Provide the [x, y] coordinate of the cell's center where the given text is located.  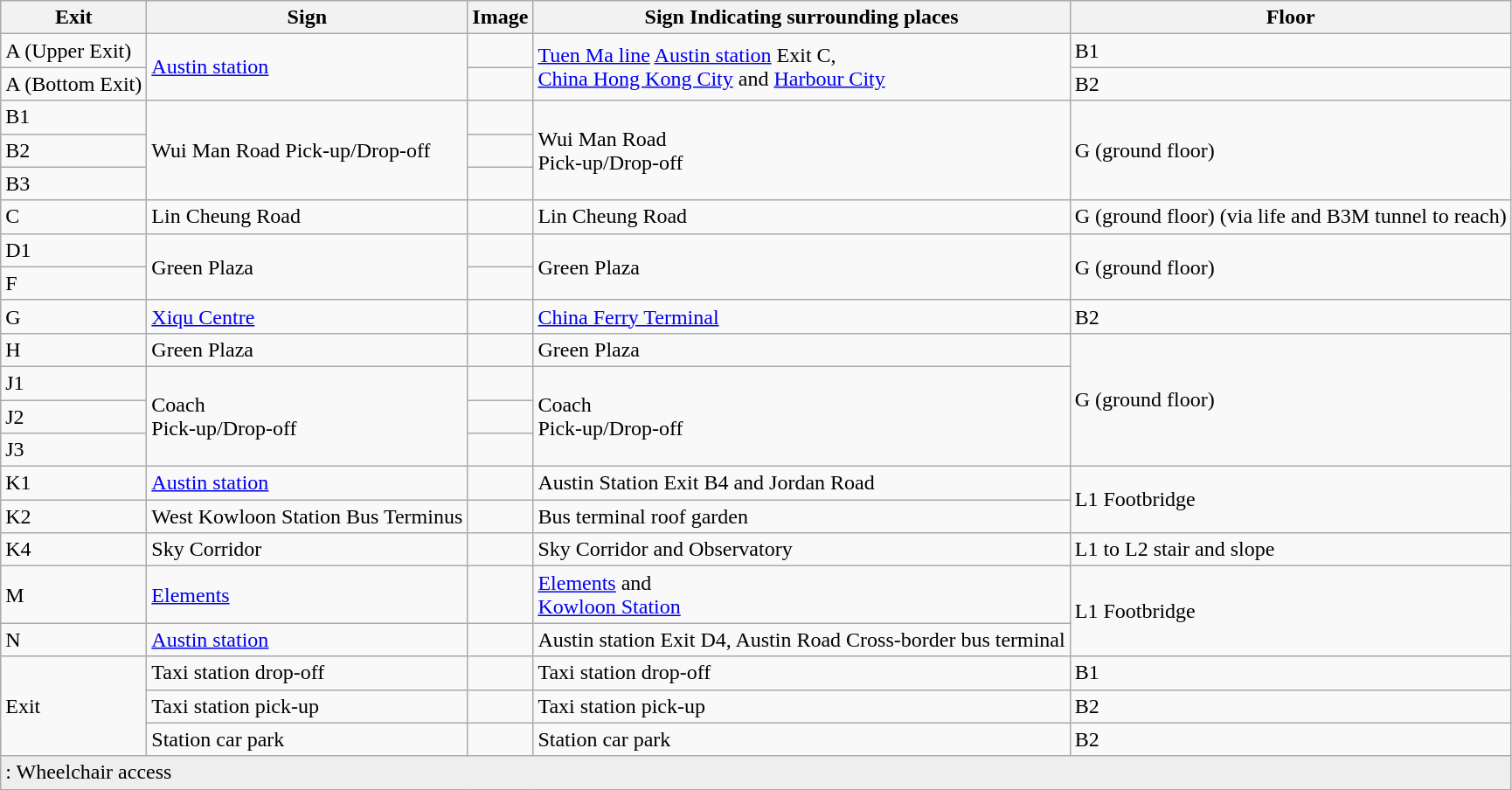
Wui Man Road Pick-up/Drop-off [308, 150]
Sky Corridor and Observatory [801, 550]
N [73, 640]
Xiqu Centre [308, 316]
J3 [73, 450]
F [73, 283]
Austin station Exit D4, Austin Road Cross-border bus terminal [801, 640]
B3 [73, 184]
L1 to L2 stair and slope [1290, 550]
A (Upper Exit) [73, 51]
West Kowloon Station Bus Terminus [308, 516]
Image [500, 17]
J2 [73, 417]
Floor [1290, 17]
A (Bottom Exit) [73, 84]
Sign [308, 17]
D1 [73, 250]
K2 [73, 516]
Wui Man RoadPick-up/Drop-off [801, 150]
Austin Station Exit B4 and Jordan Road [801, 483]
China Ferry Terminal [801, 316]
G [73, 316]
Elements [308, 594]
K1 [73, 483]
Elements andKowloon Station [801, 594]
H [73, 350]
G (ground floor) (via life and B3M tunnel to reach) [1290, 217]
Sky Corridor [308, 550]
J1 [73, 383]
Sign Indicating surrounding places [801, 17]
C [73, 217]
: Wheelchair access [756, 773]
K4 [73, 550]
Tuen Ma line Austin station Exit C,China Hong Kong City and Harbour City [801, 67]
Bus terminal roof garden [801, 516]
M [73, 594]
